Determine the [x, y] coordinate at the center of the cell enclosing the given text.  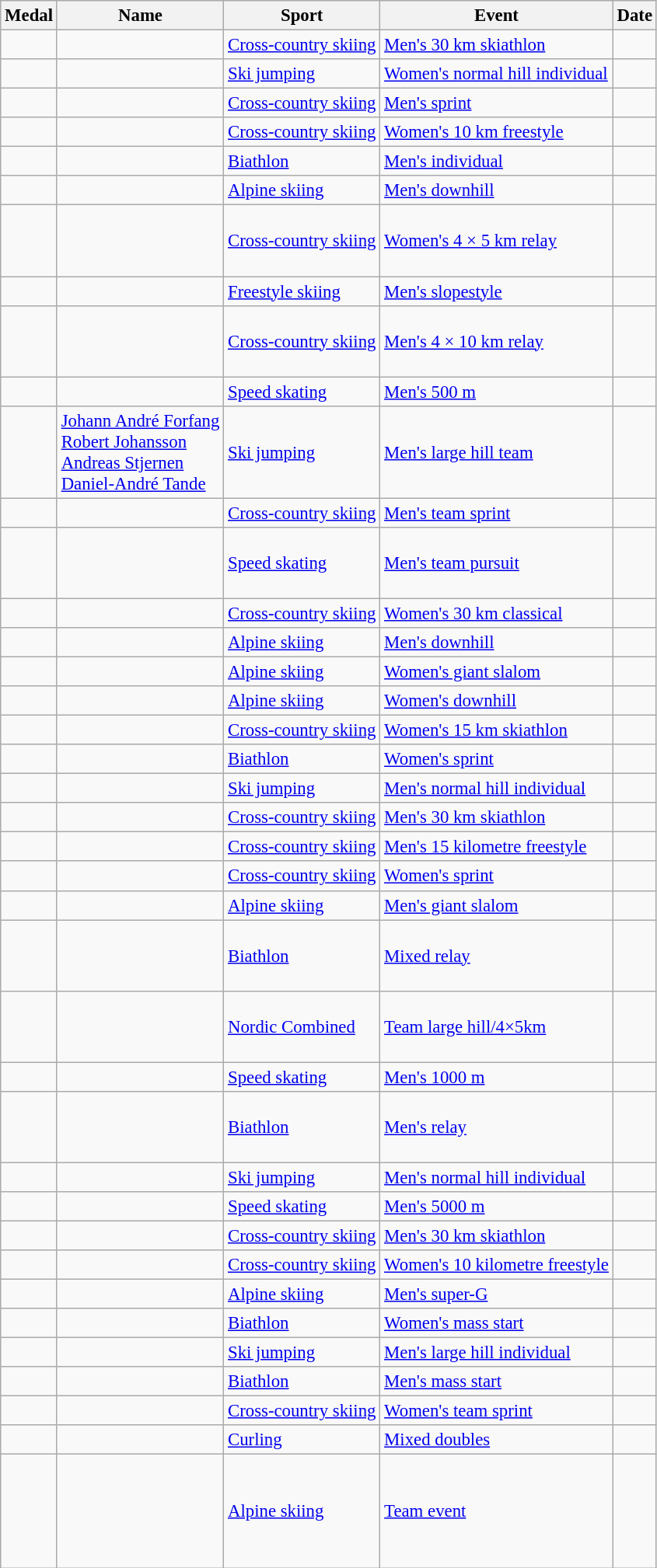
Women's team sprint [496, 1411]
Women's downhill [496, 701]
Men's 1000 m [496, 1077]
Women's mass start [496, 1323]
Men's 15 kilometre freestyle [496, 847]
Men's slopestyle [496, 291]
Women's giant slalom [496, 671]
Curling [302, 1440]
Men's team pursuit [496, 563]
Event [496, 16]
Men's 5000 m [496, 1207]
Women's 4 × 5 km relay [496, 241]
Men's large hill individual [496, 1353]
Mixed relay [496, 956]
Sport [302, 16]
Women's 10 km freestyle [496, 132]
Women's 15 km skiathlon [496, 730]
Men's mass start [496, 1382]
Johann André ForfangRobert JohanssonAndreas StjernenDaniel-André Tande [140, 452]
Men's 500 m [496, 392]
Men's individual [496, 162]
Nordic Combined [302, 1026]
Mixed doubles [496, 1440]
Men's relay [496, 1127]
Men's giant slalom [496, 905]
Team event [496, 1511]
Medal [30, 16]
Men's 4 × 10 km relay [496, 341]
Name [140, 16]
Team large hill/4×5km [496, 1026]
Women's 10 kilometre freestyle [496, 1265]
Women's 30 km classical [496, 613]
Men's team sprint [496, 513]
Date [634, 16]
Men's large hill team [496, 452]
Men's super-G [496, 1294]
Men's sprint [496, 103]
Women's normal hill individual [496, 74]
Freestyle skiing [302, 291]
